Scan for the cell matching the given text and deliver its (X, Y) coordinate at center. 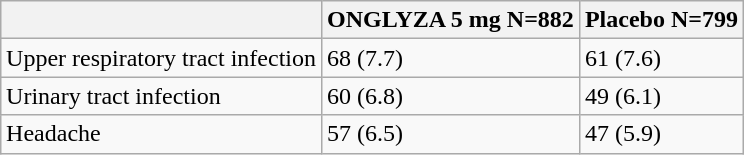
ONGLYZA 5 mg N=882 (450, 20)
Placebo N=799 (661, 20)
57 (6.5) (450, 134)
47 (5.9) (661, 134)
Upper respiratory tract infection (162, 58)
60 (6.8) (450, 96)
49 (6.1) (661, 96)
61 (7.6) (661, 58)
68 (7.7) (450, 58)
Urinary tract infection (162, 96)
Headache (162, 134)
